Detect which cell encompasses the target text, then output its (X, Y) center coordinate. 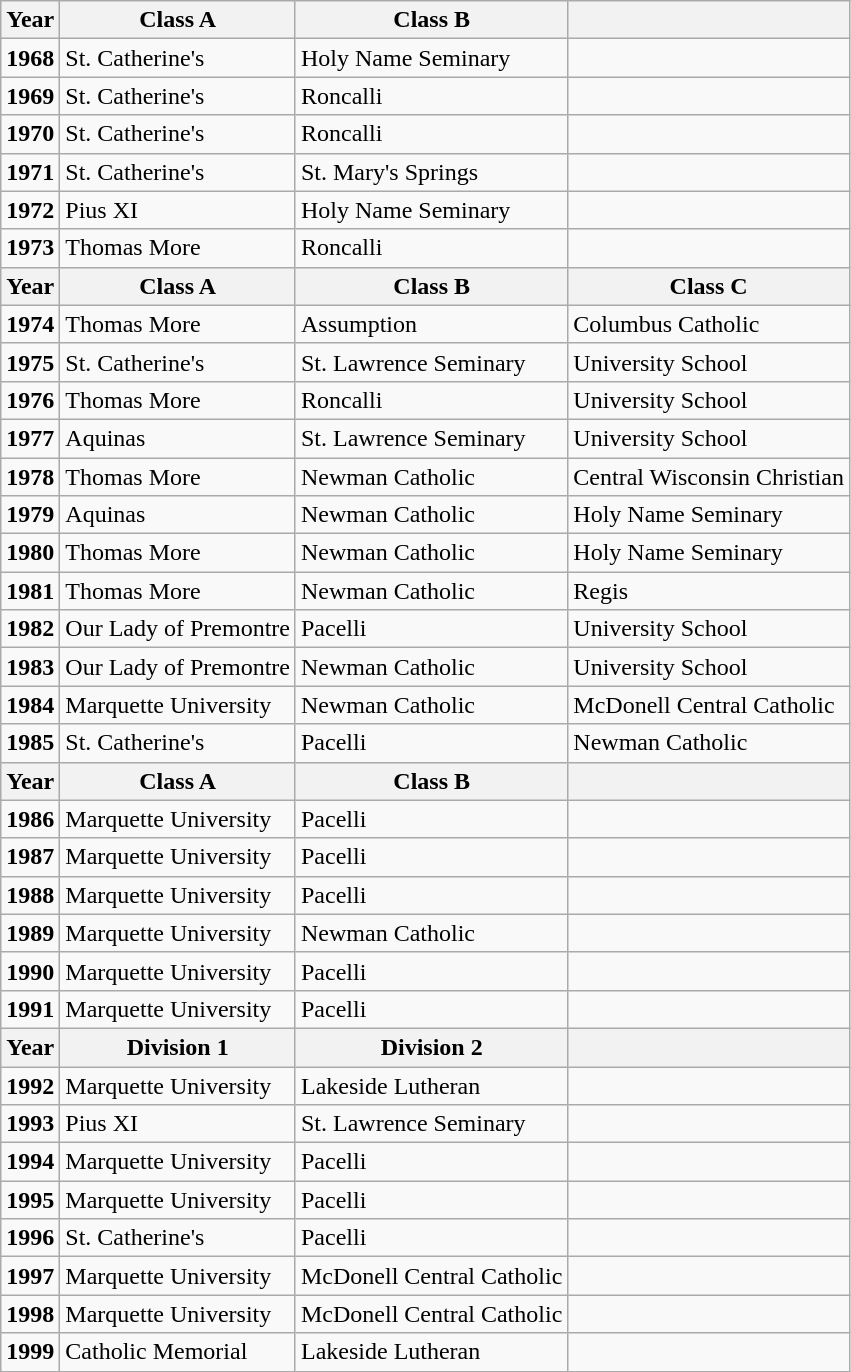
Division 1 (178, 1047)
Division 2 (431, 1047)
1997 (30, 1276)
1994 (30, 1162)
Columbus Catholic (709, 324)
1975 (30, 362)
1986 (30, 819)
1980 (30, 553)
1988 (30, 895)
St. Mary's Springs (431, 172)
1978 (30, 477)
1983 (30, 667)
Class C (709, 286)
1968 (30, 58)
1970 (30, 134)
1973 (30, 248)
1974 (30, 324)
1998 (30, 1314)
1995 (30, 1200)
Regis (709, 591)
1992 (30, 1085)
1987 (30, 857)
Central Wisconsin Christian (709, 477)
1999 (30, 1352)
1993 (30, 1124)
1984 (30, 705)
1977 (30, 438)
1985 (30, 743)
1989 (30, 933)
1990 (30, 971)
1979 (30, 515)
Catholic Memorial (178, 1352)
1972 (30, 210)
1996 (30, 1238)
1971 (30, 172)
1991 (30, 1009)
1969 (30, 96)
Assumption (431, 324)
1976 (30, 400)
1982 (30, 629)
1981 (30, 591)
